Capture the cell that displays the provided text and extract its (X, Y) central coordinate. 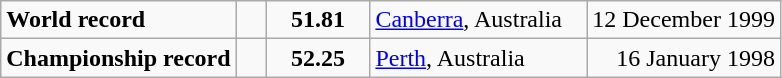
Canberra, Australia (478, 20)
52.25 (318, 58)
51.81 (318, 20)
Championship record (118, 58)
12 December 1999 (684, 20)
Perth, Australia (478, 58)
16 January 1998 (684, 58)
World record (118, 20)
